Return the [X, Y] coordinate for the center point of the cell that contains the specified text.  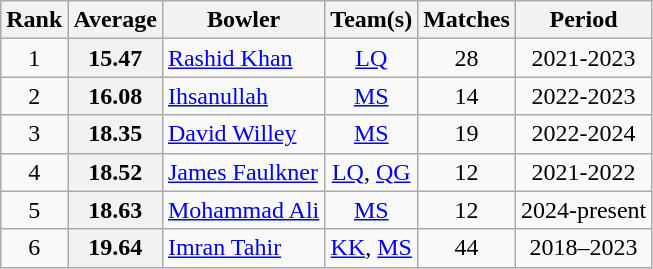
18.52 [116, 172]
Mohammad Ali [243, 210]
4 [34, 172]
18.63 [116, 210]
44 [467, 248]
Rashid Khan [243, 58]
2022-2023 [583, 96]
14 [467, 96]
Bowler [243, 20]
2 [34, 96]
KK, MS [372, 248]
Ihsanullah [243, 96]
James Faulkner [243, 172]
5 [34, 210]
6 [34, 248]
Team(s) [372, 20]
19 [467, 134]
Matches [467, 20]
2021-2022 [583, 172]
Imran Tahir [243, 248]
15.47 [116, 58]
David Willey [243, 134]
2022-2024 [583, 134]
Period [583, 20]
19.64 [116, 248]
1 [34, 58]
2021-2023 [583, 58]
3 [34, 134]
LQ [372, 58]
Average [116, 20]
28 [467, 58]
LQ, QG [372, 172]
2018–2023 [583, 248]
2024-present [583, 210]
16.08 [116, 96]
Rank [34, 20]
18.35 [116, 134]
